Extract the (X, Y) coordinate from the center of the cell holding the provided text.  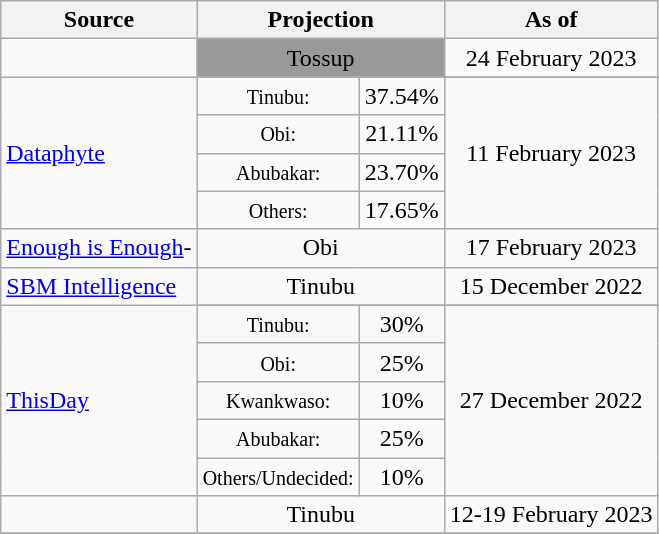
Source (99, 20)
Projection (320, 20)
17.65% (402, 210)
As of (551, 20)
17 February 2023 (551, 248)
27 December 2022 (551, 400)
SBM Intelligence (99, 286)
Enough is Enough- (99, 248)
Obi (320, 248)
Kwankwaso: (278, 400)
ThisDay (99, 400)
11 February 2023 (551, 153)
Others/Undecided: (278, 477)
Dataphyte (99, 153)
30% (402, 324)
23.70% (402, 172)
24 February 2023 (551, 58)
Others: (278, 210)
37.54% (402, 96)
Tossup (320, 58)
15 December 2022 (551, 286)
21.11% (402, 134)
12-19 February 2023 (551, 515)
